Output the [X, Y] coordinate of the center of the cell containing the given text.  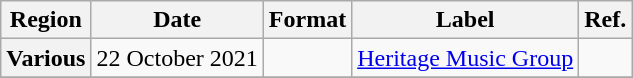
Region [46, 20]
Heritage Music Group [466, 58]
Various [46, 58]
Format [307, 20]
Date [177, 20]
Ref. [606, 20]
Label [466, 20]
22 October 2021 [177, 58]
